From the cell containing the given text, extract its center point as [x, y] coordinate. 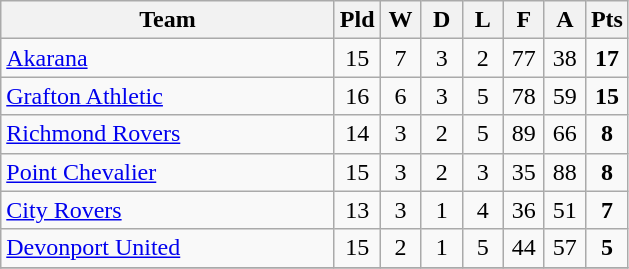
L [482, 20]
36 [524, 210]
44 [524, 248]
57 [564, 248]
Team [168, 20]
16 [357, 96]
City Rovers [168, 210]
51 [564, 210]
89 [524, 134]
F [524, 20]
Pld [357, 20]
66 [564, 134]
38 [564, 58]
Pts [606, 20]
Akarana [168, 58]
78 [524, 96]
88 [564, 172]
W [400, 20]
Point Chevalier [168, 172]
77 [524, 58]
4 [482, 210]
59 [564, 96]
14 [357, 134]
6 [400, 96]
35 [524, 172]
Grafton Athletic [168, 96]
D [442, 20]
Devonport United [168, 248]
A [564, 20]
17 [606, 58]
Richmond Rovers [168, 134]
13 [357, 210]
